Output the [x, y] coordinate of the center of the cell containing the given text.  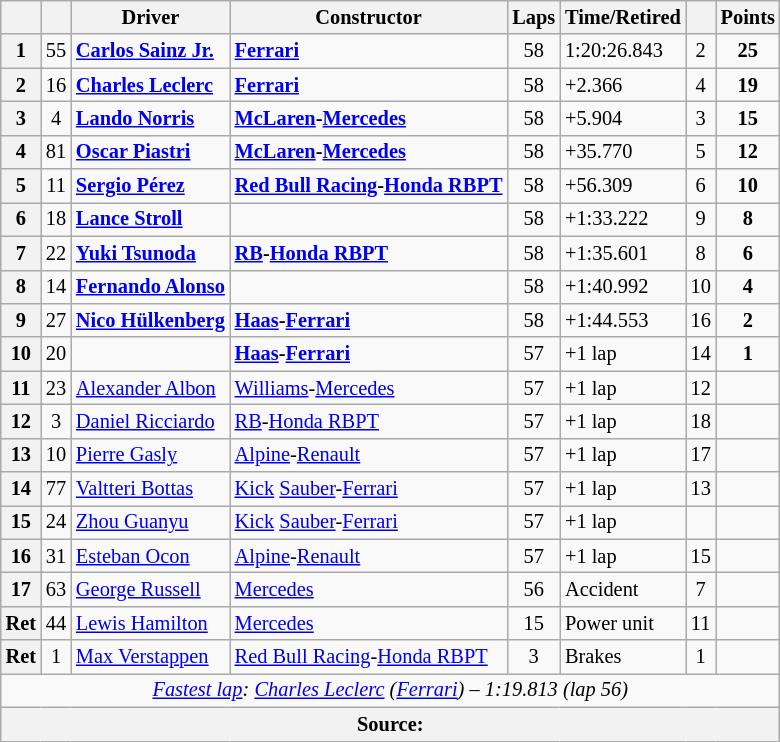
Accident [623, 589]
63 [56, 589]
+2.366 [623, 85]
Brakes [623, 657]
Time/Retired [623, 17]
Carlos Sainz Jr. [150, 51]
+1:33.222 [623, 219]
Nico Hülkenberg [150, 320]
22 [56, 253]
Max Verstappen [150, 657]
Fastest lap: Charles Leclerc (Ferrari) – 1:19.813 (lap 56) [390, 690]
Lewis Hamilton [150, 623]
+56.309 [623, 186]
56 [534, 589]
55 [56, 51]
25 [748, 51]
19 [748, 85]
Oscar Piastri [150, 152]
Zhou Guanyu [150, 522]
Daniel Ricciardo [150, 421]
Williams-Mercedes [369, 388]
Yuki Tsunoda [150, 253]
31 [56, 556]
+5.904 [623, 118]
Fernando Alonso [150, 287]
20 [56, 354]
Driver [150, 17]
Source: [390, 724]
Sergio Pérez [150, 186]
23 [56, 388]
Pierre Gasly [150, 455]
Power unit [623, 623]
Charles Leclerc [150, 85]
77 [56, 489]
+1:40.992 [623, 287]
Esteban Ocon [150, 556]
George Russell [150, 589]
Lance Stroll [150, 219]
1:20:26.843 [623, 51]
44 [56, 623]
Valtteri Bottas [150, 489]
24 [56, 522]
Laps [534, 17]
+1:35.601 [623, 253]
81 [56, 152]
Alexander Albon [150, 388]
Points [748, 17]
+1:44.553 [623, 320]
Constructor [369, 17]
Lando Norris [150, 118]
+35.770 [623, 152]
27 [56, 320]
